Search for the cell housing the specified text and yield its (x, y) center coordinate. 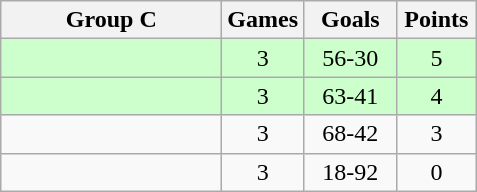
4 (436, 96)
63-41 (351, 96)
5 (436, 58)
0 (436, 172)
68-42 (351, 134)
Points (436, 20)
18-92 (351, 172)
56-30 (351, 58)
Group C (112, 20)
Goals (351, 20)
Games (263, 20)
